Determine the [X, Y] coordinate at the center of the cell enclosing the given text.  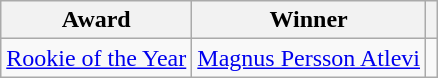
Award [96, 20]
Rookie of the Year [96, 58]
Winner [309, 20]
Magnus Persson Atlevi [309, 58]
